Pinpoint the cell where the given text exists, returning its (x, y) midpoint coordinate. 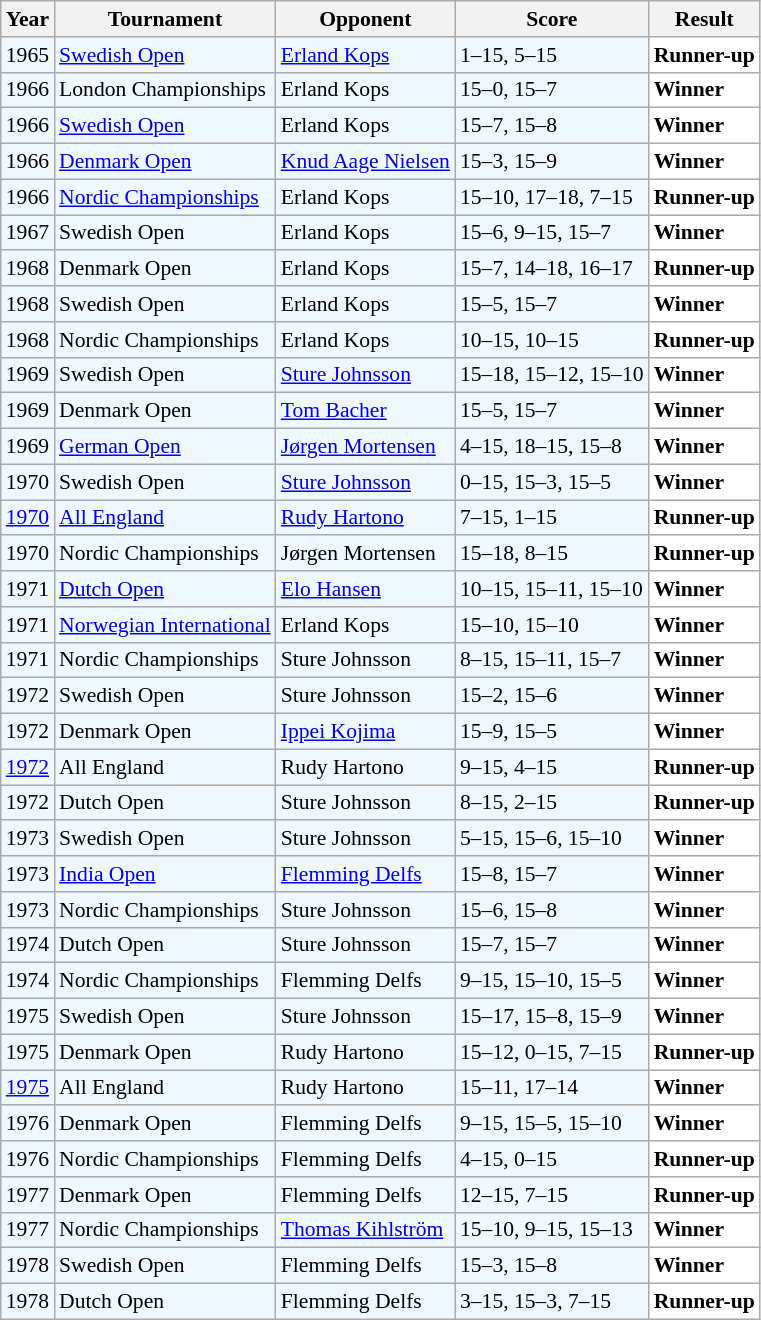
4–15, 0–15 (552, 1159)
0–15, 15–3, 15–5 (552, 482)
Tom Bacher (366, 411)
15–10, 17–18, 7–15 (552, 197)
1–15, 5–15 (552, 55)
9–15, 4–15 (552, 767)
15–18, 8–15 (552, 554)
1967 (28, 233)
4–15, 18–15, 15–8 (552, 447)
Opponent (366, 19)
15–11, 17–14 (552, 1088)
15–3, 15–8 (552, 1266)
15–12, 0–15, 7–15 (552, 1052)
Norwegian International (165, 625)
India Open (165, 874)
Score (552, 19)
German Open (165, 447)
Elo Hansen (366, 589)
15–17, 15–8, 15–9 (552, 1017)
10–15, 15–11, 15–10 (552, 589)
1965 (28, 55)
3–15, 15–3, 7–15 (552, 1302)
London Championships (165, 90)
15–9, 15–5 (552, 732)
8–15, 2–15 (552, 803)
Year (28, 19)
15–6, 15–8 (552, 910)
15–7, 14–18, 16–17 (552, 269)
Knud Aage Nielsen (366, 162)
Result (704, 19)
12–15, 7–15 (552, 1195)
15–7, 15–8 (552, 126)
15–3, 15–9 (552, 162)
15–10, 15–10 (552, 625)
Thomas Kihlström (366, 1230)
Ippei Kojima (366, 732)
15–0, 15–7 (552, 90)
Tournament (165, 19)
15–2, 15–6 (552, 696)
15–7, 15–7 (552, 945)
9–15, 15–5, 15–10 (552, 1124)
15–8, 15–7 (552, 874)
15–6, 9–15, 15–7 (552, 233)
15–10, 9–15, 15–13 (552, 1230)
10–15, 10–15 (552, 340)
15–18, 15–12, 15–10 (552, 375)
9–15, 15–10, 15–5 (552, 981)
7–15, 1–15 (552, 518)
5–15, 15–6, 15–10 (552, 839)
8–15, 15–11, 15–7 (552, 660)
